Find where the given text appears and provide that cell's center as (X, Y) coordinate. 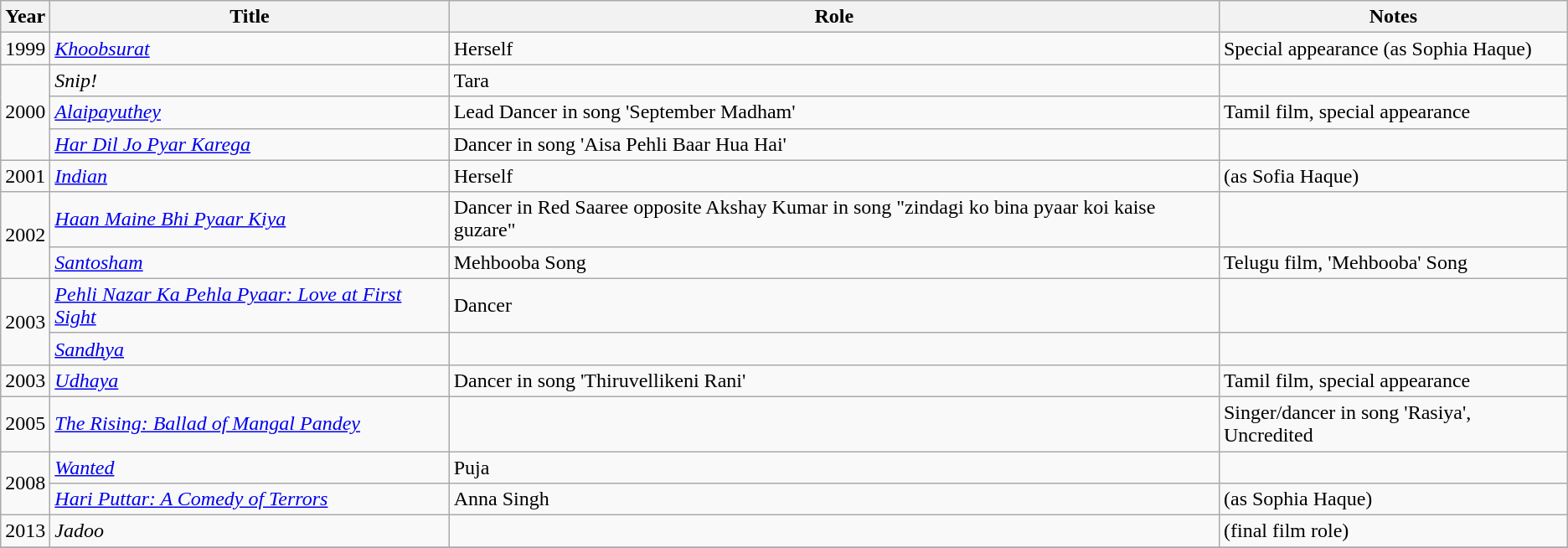
Dancer in song 'Aisa Pehli Baar Hua Hai' (834, 144)
Jadoo (250, 531)
Haan Maine Bhi Pyaar Kiya (250, 220)
(as Sophia Haque) (1393, 499)
2008 (25, 483)
Santosham (250, 262)
Tara (834, 80)
2005 (25, 424)
2002 (25, 235)
Mehbooba Song (834, 262)
(as Sofia Haque) (1393, 176)
Sandhya (250, 349)
Anna Singh (834, 499)
Har Dil Jo Pyar Karega (250, 144)
Snip! (250, 80)
2013 (25, 531)
(final film role) (1393, 531)
Indian (250, 176)
Udhaya (250, 380)
Pehli Nazar Ka Pehla Pyaar: Love at First Sight (250, 305)
Singer/dancer in song 'Rasiya', Uncredited (1393, 424)
Lead Dancer in song 'September Madham' (834, 112)
2001 (25, 176)
Title (250, 17)
2000 (25, 112)
Dancer (834, 305)
Telugu film, 'Mehbooba' Song (1393, 262)
Dancer in Red Saaree opposite Akshay Kumar in song "zindagi ko bina pyaar koi kaise guzare" (834, 220)
Hari Puttar: A Comedy of Terrors (250, 499)
Year (25, 17)
The Rising: Ballad of Mangal Pandey (250, 424)
Role (834, 17)
Khoobsurat (250, 49)
Wanted (250, 467)
Notes (1393, 17)
Special appearance (as Sophia Haque) (1393, 49)
Puja (834, 467)
Alaipayuthey (250, 112)
1999 (25, 49)
Dancer in song 'Thiruvellikeni Rani' (834, 380)
